Return the [X, Y] coordinate for the center point of the cell that contains the specified text.  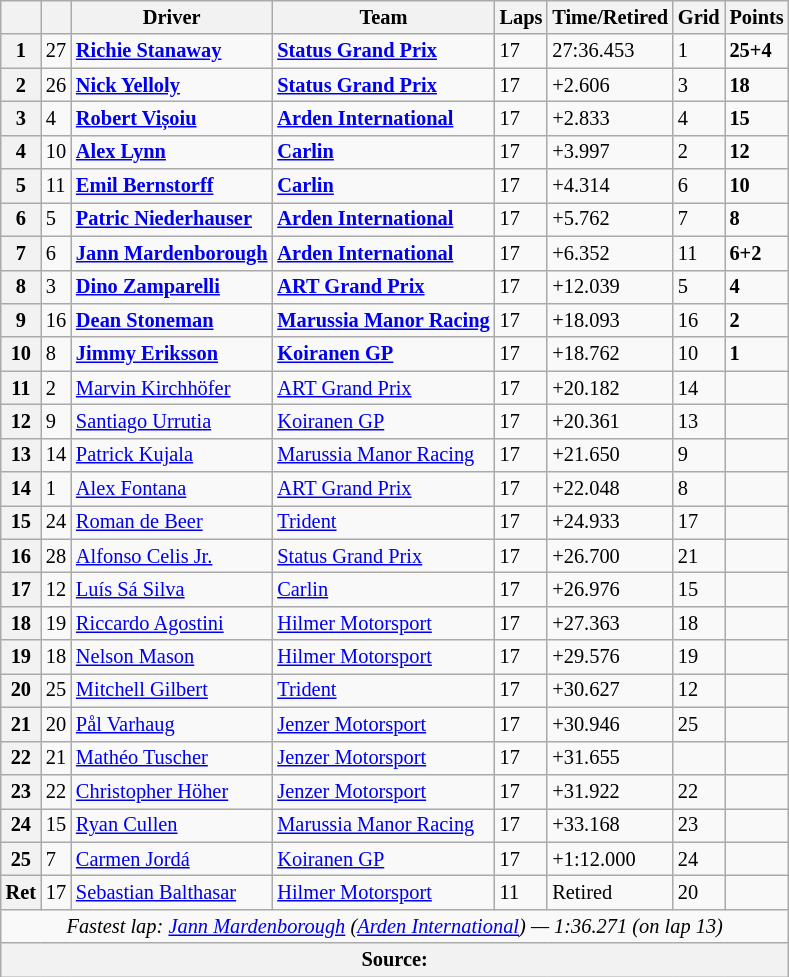
+18.093 [610, 320]
Emil Bernstorff [172, 186]
Fastest lap: Jann Mardenborough (Arden International) — 1:36.271 (on lap 13) [395, 926]
+6.352 [610, 253]
25+4 [757, 51]
Team [383, 17]
Riccardo Agostini [172, 623]
+29.576 [610, 657]
+18.762 [610, 354]
Grid [699, 17]
Marvin Kirchhöfer [172, 388]
Dean Stoneman [172, 320]
+5.762 [610, 219]
+27.363 [610, 623]
+30.946 [610, 724]
Luís Sá Silva [172, 589]
+33.168 [610, 825]
Roman de Beer [172, 522]
+31.922 [610, 791]
+31.655 [610, 758]
Alex Fontana [172, 489]
Nick Yelloly [172, 85]
+21.650 [610, 455]
Richie Stanaway [172, 51]
Time/Retired [610, 17]
Sebastian Balthasar [172, 892]
6+2 [757, 253]
26 [56, 85]
+2.833 [610, 118]
+2.606 [610, 85]
27 [56, 51]
28 [56, 556]
Source: [395, 960]
Ret [21, 892]
Jimmy Eriksson [172, 354]
+1:12.000 [610, 859]
+12.039 [610, 287]
Mathéo Tuscher [172, 758]
Robert Vișoiu [172, 118]
+26.976 [610, 589]
Laps [522, 17]
+20.361 [610, 421]
+26.700 [610, 556]
Alfonso Celis Jr. [172, 556]
Jann Mardenborough [172, 253]
+22.048 [610, 489]
Carmen Jordá [172, 859]
Retired [610, 892]
Alex Lynn [172, 152]
+20.182 [610, 388]
Ryan Cullen [172, 825]
Driver [172, 17]
Patrick Kujala [172, 455]
Dino Zamparelli [172, 287]
Mitchell Gilbert [172, 690]
Points [757, 17]
Santiago Urrutia [172, 421]
+4.314 [610, 186]
+30.627 [610, 690]
Pål Varhaug [172, 724]
Patric Niederhauser [172, 219]
+3.997 [610, 152]
27:36.453 [610, 51]
Nelson Mason [172, 657]
+24.933 [610, 522]
Christopher Höher [172, 791]
